Search for the cell housing the specified text and yield its [X, Y] center coordinate. 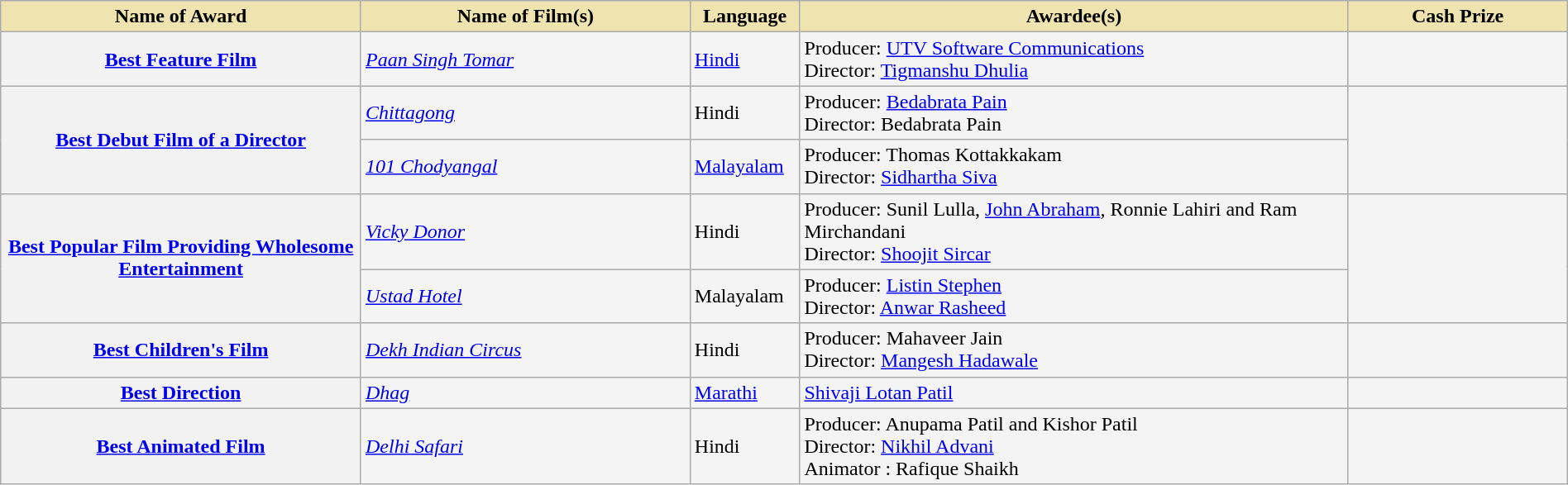
Ustad Hotel [525, 296]
Producer: Anupama Patil and Kishor PatilDirector: Nikhil AdvaniAnimator : Rafique Shaikh [1073, 446]
Best Debut Film of a Director [181, 140]
Name of Award [181, 17]
Chittagong [525, 112]
Best Animated Film [181, 446]
Best Direction [181, 392]
Producer: Thomas KottakkakamDirector: Sidhartha Siva [1073, 167]
Marathi [744, 392]
Producer: UTV Software CommunicationsDirector: Tigmanshu Dhulia [1073, 59]
101 Chodyangal [525, 167]
Name of Film(s) [525, 17]
Dekh Indian Circus [525, 350]
Vicky Donor [525, 231]
Best Popular Film Providing Wholesome Entertainment [181, 258]
Awardee(s) [1073, 17]
Language [744, 17]
Producer: Listin StephenDirector: Anwar Rasheed [1073, 296]
Paan Singh Tomar [525, 59]
Producer: Mahaveer JainDirector: Mangesh Hadawale [1073, 350]
Producer: Sunil Lulla, John Abraham, Ronnie Lahiri and Ram MirchandaniDirector: Shoojit Sircar [1073, 231]
Shivaji Lotan Patil [1073, 392]
Dhag [525, 392]
Best Feature Film [181, 59]
Cash Prize [1457, 17]
Best Children's Film [181, 350]
Producer: Bedabrata PainDirector: Bedabrata Pain [1073, 112]
Delhi Safari [525, 446]
